Pinpoint the cell where the given text exists, returning its (X, Y) midpoint coordinate. 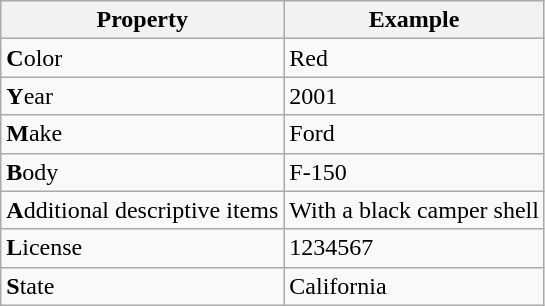
With a black camper shell (414, 210)
Body (142, 172)
1234567 (414, 248)
F-150 (414, 172)
Year (142, 96)
State (142, 286)
License (142, 248)
Make (142, 134)
Color (142, 58)
Ford (414, 134)
Example (414, 20)
Additional descriptive items (142, 210)
2001 (414, 96)
Red (414, 58)
Property (142, 20)
California (414, 286)
